Find where the given text appears and provide that cell's center as (X, Y) coordinate. 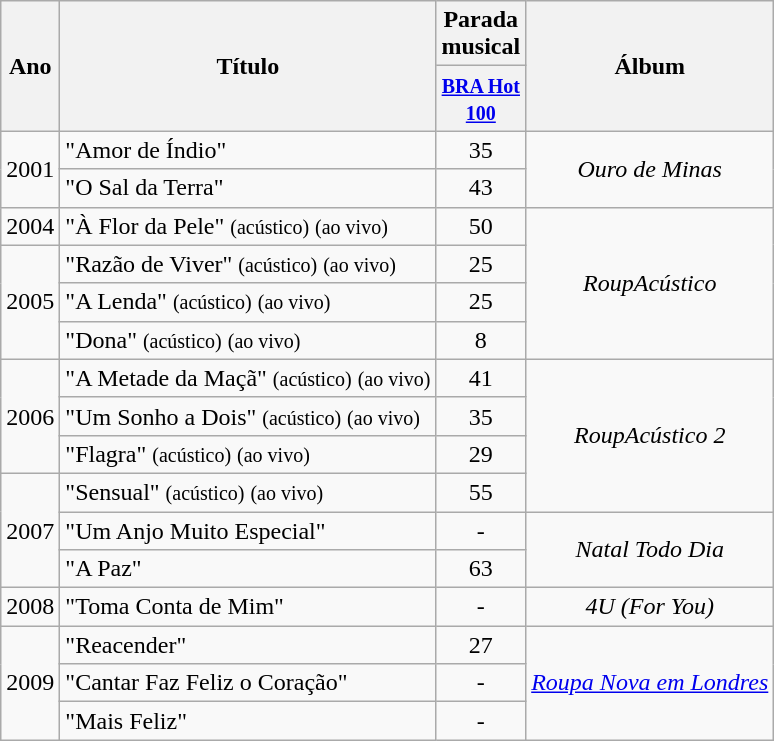
Ouro de Minas (650, 169)
Ano (30, 66)
"Cantar Faz Feliz o Coração" (248, 683)
8 (481, 340)
"Toma Conta de Mim" (248, 607)
2006 (30, 416)
41 (481, 378)
Título (248, 66)
"A Paz" (248, 569)
"Um Sonho a Dois" (acústico) (ao vivo) (248, 416)
BRA Hot 100 (481, 98)
Natal Todo Dia (650, 550)
2008 (30, 607)
"Razão de Viver" (acústico) (ao vivo) (248, 264)
"O Sal da Terra" (248, 188)
27 (481, 645)
2005 (30, 302)
Álbum (650, 66)
RoupAcústico (650, 283)
"Dona" (acústico) (ao vivo) (248, 340)
55 (481, 492)
RoupAcústico 2 (650, 435)
"Mais Feliz" (248, 721)
2007 (30, 530)
43 (481, 188)
"A Lenda" (acústico) (ao vivo) (248, 302)
Parada musical (481, 34)
"Reacender" (248, 645)
"Um Anjo Muito Especial" (248, 531)
"Flagra" (acústico) (ao vivo) (248, 454)
50 (481, 226)
"Sensual" (acústico) (ao vivo) (248, 492)
Roupa Nova em Londres (650, 683)
2004 (30, 226)
29 (481, 454)
"A Metade da Maçã" (acústico) (ao vivo) (248, 378)
4U (For You) (650, 607)
2009 (30, 683)
2001 (30, 169)
"Amor de Índio" (248, 150)
63 (481, 569)
"À Flor da Pele" (acústico) (ao vivo) (248, 226)
